Scan for the cell matching the given text and deliver its (X, Y) coordinate at center. 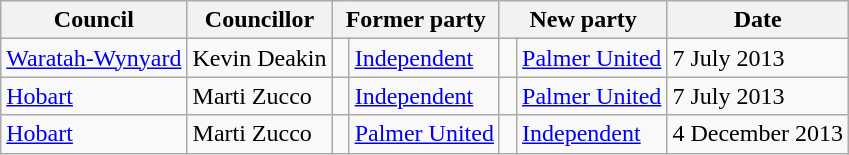
Councillor (260, 20)
4 December 2013 (758, 134)
Date (758, 20)
Council (94, 20)
Kevin Deakin (260, 58)
Former party (416, 20)
Waratah-Wynyard (94, 58)
New party (582, 20)
